Determine the (x, y) coordinate at the center of the cell enclosing the given text.  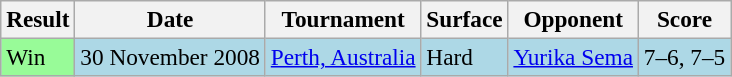
30 November 2008 (170, 57)
Score (684, 19)
Hard (464, 57)
Surface (464, 19)
Opponent (573, 19)
Yurika Sema (573, 57)
Date (170, 19)
Tournament (343, 19)
7–6, 7–5 (684, 57)
Result (38, 19)
Perth, Australia (343, 57)
Win (38, 57)
